Detect which cell encompasses the target text, then output its (x, y) center coordinate. 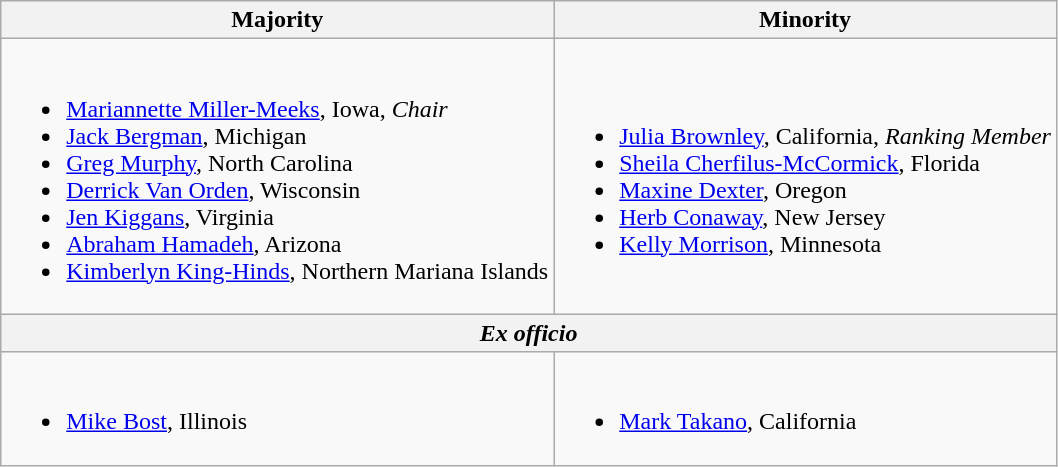
Julia Brownley, California, Ranking MemberSheila Cherfilus-McCormick, FloridaMaxine Dexter, OregonHerb Conaway, New JerseyKelly Morrison, Minnesota (806, 176)
Majority (278, 20)
Ex officio (529, 333)
Mark Takano, California (806, 408)
Mike Bost, Illinois (278, 408)
Minority (806, 20)
